For the text-containing cell, return its midpoint in (X, Y) coordinate format. 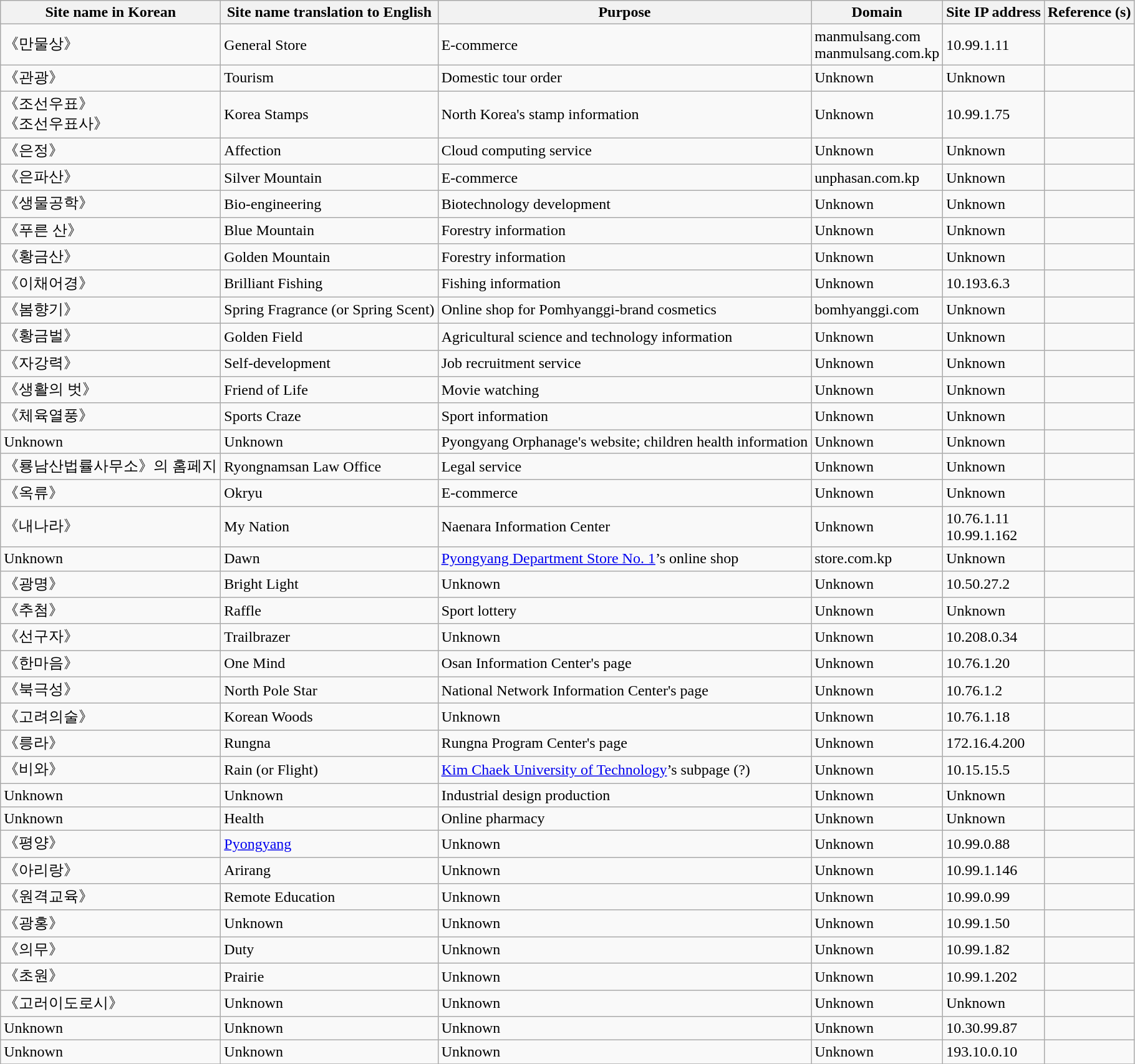
Rain (or Flight) (329, 770)
《옥류》 (111, 493)
193.10.0.10 (994, 1052)
《아리랑》 (111, 871)
10.30.99.87 (994, 1028)
《고려의술》 (111, 717)
Sport lottery (625, 611)
《비와》 (111, 770)
bomhyanggi.com (877, 311)
10.76.1.11 10.99.1.162 (994, 526)
《체육열풍》 (111, 417)
Pyongyang Department Store No. 1’s online shop (625, 559)
Blue Mountain (329, 231)
《조선우표》 《조선우표사》 (111, 114)
Biotechnology development (625, 205)
Duty (329, 950)
10.76.1.18 (994, 717)
10.76.1.2 (994, 690)
《광홍》 (111, 923)
10.99.0.99 (994, 897)
10.99.1.11 (994, 45)
Online pharmacy (625, 819)
《선구자》 (111, 637)
《원격교육》 (111, 897)
North Korea's stamp information (625, 114)
Agricultural science and technology information (625, 337)
unphasan.com.kp (877, 177)
《추첨》 (111, 611)
10.15.15.5 (994, 770)
Site IP address (994, 12)
Movie watching (625, 390)
Affection (329, 151)
10.99.1.82 (994, 950)
《이채어경》 (111, 283)
Trailbrazer (329, 637)
Golden Mountain (329, 257)
《황금벌》 (111, 337)
Job recruitment service (625, 363)
10.208.0.34 (994, 637)
Kim Chaek University of Technology’s subpage (?) (625, 770)
National Network Information Center's page (625, 690)
《초원》 (111, 977)
Health (329, 819)
Site name translation to English (329, 12)
10.99.1.202 (994, 977)
Okryu (329, 493)
《릉라》 (111, 743)
Legal service (625, 467)
Brilliant Fishing (329, 283)
Fishing information (625, 283)
Site name in Korean (111, 12)
Ryongnamsan Law Office (329, 467)
《광명》 (111, 584)
10.76.1.20 (994, 664)
《룡남산법률사무소》의 홈페지 (111, 467)
《황금산》 (111, 257)
Sports Craze (329, 417)
172.16.4.200 (994, 743)
10.193.6.3 (994, 283)
Arirang (329, 871)
10.99.0.88 (994, 844)
North Pole Star (329, 690)
Domain (877, 12)
Remote Education (329, 897)
Korean Woods (329, 717)
Golden Field (329, 337)
Friend of Life (329, 390)
Pyongyang (329, 844)
《푸른 산》 (111, 231)
Silver Mountain (329, 177)
《북극성》 (111, 690)
Self-development (329, 363)
manmulsang.com manmulsang.com.kp (877, 45)
《자강력》 (111, 363)
store.com.kp (877, 559)
《내나라》 (111, 526)
Online shop for Pomhyanggi-brand cosmetics (625, 311)
10.99.1.50 (994, 923)
Osan Information Center's page (625, 664)
《의무》 (111, 950)
Naenara Information Center (625, 526)
Pyongyang Orphanage's website; children health information (625, 442)
Industrial design production (625, 795)
Dawn (329, 559)
《은파산》 (111, 177)
10.99.1.75 (994, 114)
Purpose (625, 12)
Cloud computing service (625, 151)
Bright Light (329, 584)
Korea Stamps (329, 114)
General Store (329, 45)
10.99.1.146 (994, 871)
Reference (s) (1089, 12)
《생물공학》 (111, 205)
Tourism (329, 79)
《한마음》 (111, 664)
《봄향기》 (111, 311)
《만물상》 (111, 45)
《관광》 (111, 79)
《고러이도로시》 (111, 1003)
Prairie (329, 977)
《은정》 (111, 151)
Raffle (329, 611)
Spring Fragrance (or Spring Scent) (329, 311)
One Mind (329, 664)
《평양》 (111, 844)
Sport information (625, 417)
My Nation (329, 526)
《생활의 벗》 (111, 390)
Rungna Program Center's page (625, 743)
Rungna (329, 743)
Bio-engineering (329, 205)
Domestic tour order (625, 79)
10.50.27.2 (994, 584)
